From the cell containing the given text, extract its center point as [X, Y] coordinate. 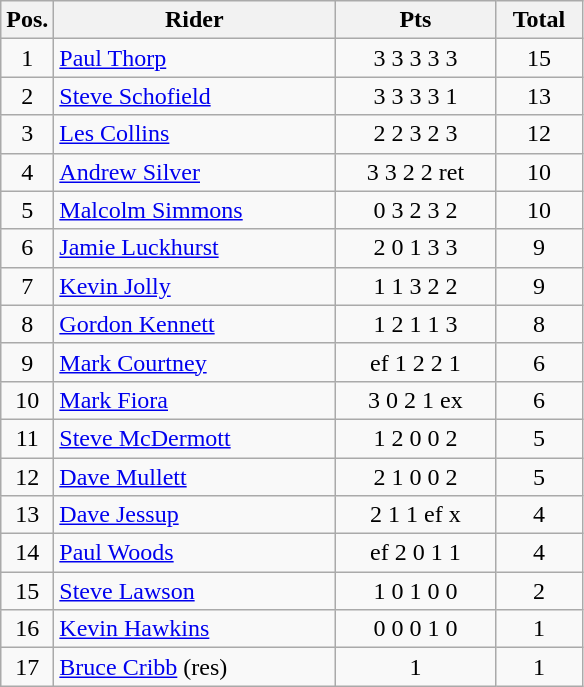
Kevin Hawkins [194, 629]
Rider [194, 20]
Steve Schofield [194, 96]
Steve Lawson [194, 591]
1 0 1 0 0 [416, 591]
Steve McDermott [194, 438]
Total [539, 20]
3 3 3 3 1 [416, 96]
0 3 2 3 2 [416, 210]
3 3 3 3 3 [416, 58]
ef 2 0 1 1 [416, 553]
Malcolm Simmons [194, 210]
Andrew Silver [194, 172]
Kevin Jolly [194, 286]
2 1 0 0 2 [416, 477]
Gordon Kennett [194, 324]
17 [28, 667]
1 2 1 1 3 [416, 324]
Jamie Luckhurst [194, 248]
11 [28, 438]
Paul Thorp [194, 58]
1 2 0 0 2 [416, 438]
Dave Mullett [194, 477]
3 3 2 2 ret [416, 172]
Paul Woods [194, 553]
Mark Fiora [194, 400]
3 0 2 1 ex [416, 400]
14 [28, 553]
7 [28, 286]
Bruce Cribb (res) [194, 667]
Pos. [28, 20]
2 2 3 2 3 [416, 134]
Dave Jessup [194, 515]
1 1 3 2 2 [416, 286]
Mark Courtney [194, 362]
16 [28, 629]
2 0 1 3 3 [416, 248]
2 1 1 ef x [416, 515]
Pts [416, 20]
Les Collins [194, 134]
0 0 0 1 0 [416, 629]
3 [28, 134]
ef 1 2 2 1 [416, 362]
